Find where the given text appears and provide that cell's center as (x, y) coordinate. 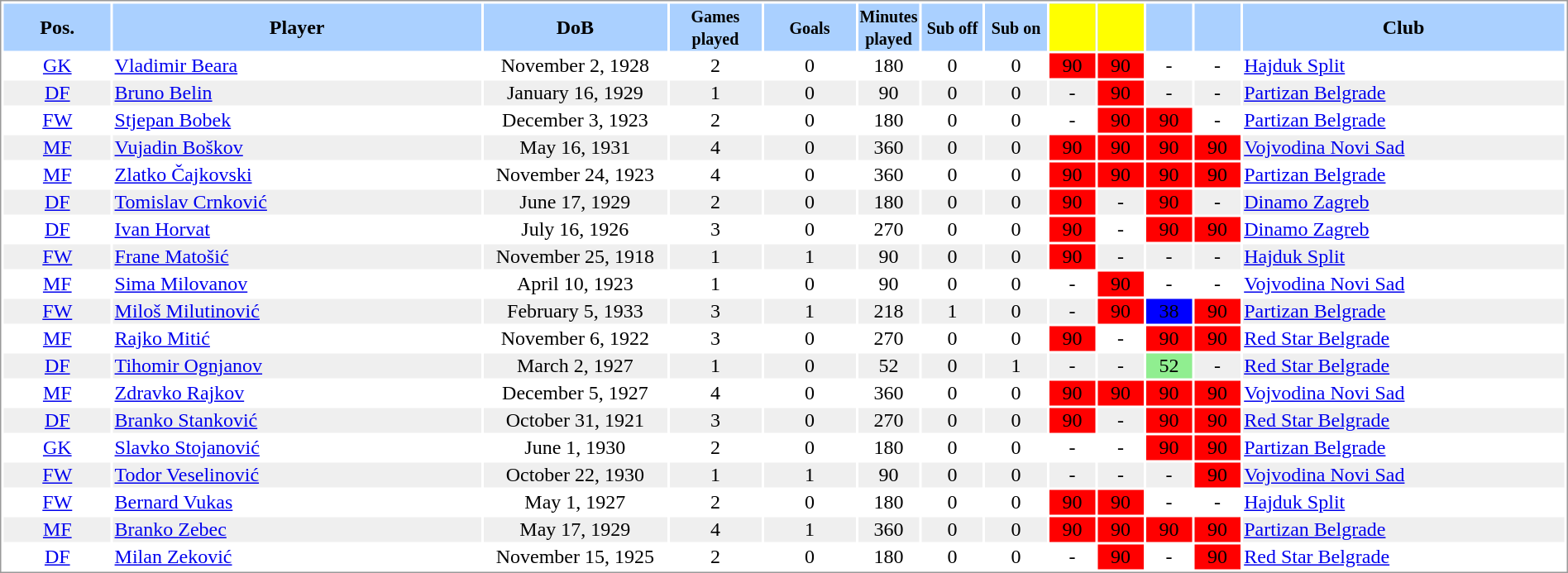
Sub on (1016, 26)
218 (889, 312)
November 6, 1922 (575, 338)
January 16, 1929 (575, 93)
Player (297, 26)
Zdravko Rajkov (297, 393)
Milan Zeković (297, 556)
Ivan Horvat (297, 229)
38 (1169, 312)
Vladimir Beara (297, 65)
Todor Veselinović (297, 475)
December 3, 1923 (575, 120)
February 5, 1933 (575, 312)
Zlatko Čajkovski (297, 174)
Stjepan Bobek (297, 120)
Gamesplayed (715, 26)
Minutesplayed (889, 26)
Rajko Mitić (297, 338)
Goals (809, 26)
Sima Milovanov (297, 284)
June 1, 1930 (575, 447)
December 5, 1927 (575, 393)
March 2, 1927 (575, 366)
May 1, 1927 (575, 502)
Frane Matošić (297, 257)
October 22, 1930 (575, 475)
Branko Stanković (297, 421)
Pos. (57, 26)
July 16, 1926 (575, 229)
Bernard Vukas (297, 502)
June 17, 1929 (575, 203)
May 16, 1931 (575, 148)
Tihomir Ognjanov (297, 366)
November 24, 1923 (575, 174)
November 15, 1925 (575, 556)
Slavko Stojanović (297, 447)
Branko Zebec (297, 530)
April 10, 1923 (575, 284)
DoB (575, 26)
May 17, 1929 (575, 530)
November 25, 1918 (575, 257)
Vujadin Boškov (297, 148)
November 2, 1928 (575, 65)
October 31, 1921 (575, 421)
Tomislav Crnković (297, 203)
Bruno Belin (297, 93)
Sub off (953, 26)
Club (1404, 26)
Miloš Milutinović (297, 312)
